Scan for the cell matching the given text and deliver its (x, y) coordinate at center. 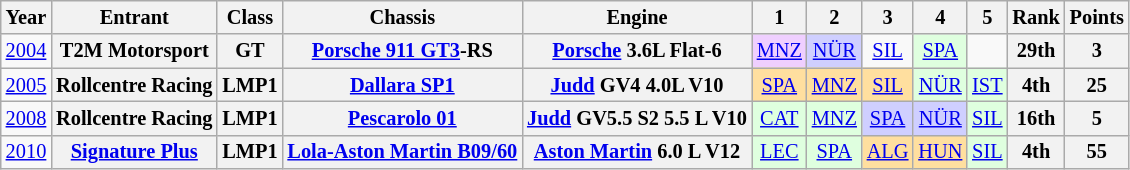
LEC (780, 152)
HUN (940, 152)
Class (250, 17)
Pescarolo 01 (402, 118)
ALG (888, 152)
Points (1097, 17)
2005 (26, 85)
Rank (1036, 17)
Year (26, 17)
Judd GV5.5 S2 5.5 L V10 (637, 118)
Aston Martin 6.0 L V12 (637, 152)
25 (1097, 85)
1 (780, 17)
Dallara SP1 (402, 85)
Judd GV4 4.0L V10 (637, 85)
GT (250, 51)
16th (1036, 118)
T2M Motorsport (134, 51)
Porsche 3.6L Flat-6 (637, 51)
4 (940, 17)
Lola-Aston Martin B09/60 (402, 152)
2010 (26, 152)
29th (1036, 51)
2004 (26, 51)
Signature Plus (134, 152)
Entrant (134, 17)
55 (1097, 152)
Engine (637, 17)
Chassis (402, 17)
IST (987, 85)
2 (834, 17)
2008 (26, 118)
CAT (780, 118)
Porsche 911 GT3-RS (402, 51)
